For the text-containing cell, return its midpoint in [X, Y] coordinate format. 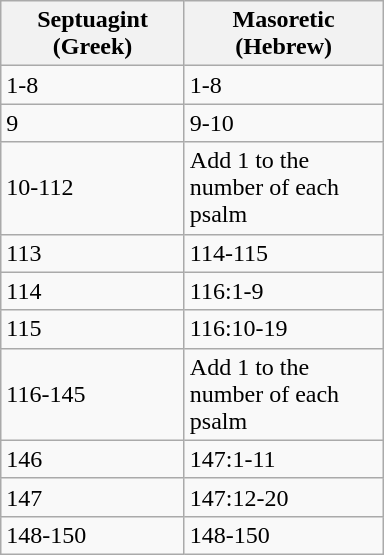
9-10 [284, 123]
116:10-19 [284, 329]
9 [93, 123]
10-112 [93, 188]
146 [93, 459]
113 [93, 253]
147:12-20 [284, 497]
147:1-11 [284, 459]
114 [93, 291]
115 [93, 329]
116:1-9 [284, 291]
116-145 [93, 394]
Septuagint (Greek) [93, 34]
147 [93, 497]
114-115 [284, 253]
Masoretic(Hebrew) [284, 34]
